Extract the [x, y] coordinate from the center of the cell holding the provided text.  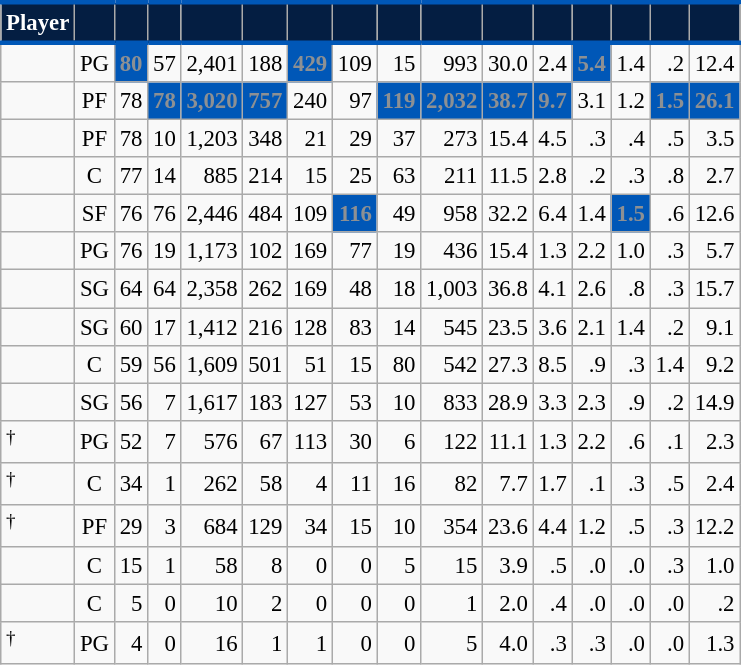
273 [452, 139]
993 [452, 62]
216 [266, 327]
5.7 [714, 251]
11 [354, 484]
30 [354, 441]
3.3 [552, 402]
501 [266, 364]
9.1 [714, 327]
2 [266, 604]
25 [354, 176]
6 [399, 441]
1,617 [212, 402]
12.4 [714, 62]
958 [452, 214]
7.7 [508, 484]
36.8 [508, 289]
97 [354, 101]
2,401 [212, 62]
3.9 [508, 566]
49 [399, 214]
2.6 [592, 289]
576 [212, 441]
5.4 [592, 62]
3,020 [212, 101]
59 [130, 364]
3.1 [592, 101]
542 [452, 364]
4.1 [552, 289]
12.2 [714, 526]
1.7 [552, 484]
429 [310, 62]
1,412 [212, 327]
9.2 [714, 364]
545 [452, 327]
129 [266, 526]
38.7 [508, 101]
60 [130, 327]
26.1 [714, 101]
8.5 [552, 364]
1,609 [212, 364]
348 [266, 139]
436 [452, 251]
17 [164, 327]
354 [452, 526]
113 [310, 441]
122 [452, 441]
51 [310, 364]
8 [266, 566]
57 [164, 62]
28.9 [508, 402]
757 [266, 101]
4.0 [508, 643]
83 [354, 327]
3.6 [552, 327]
23.6 [508, 526]
15.7 [714, 289]
53 [354, 402]
128 [310, 327]
119 [399, 101]
102 [266, 251]
37 [399, 139]
484 [266, 214]
67 [266, 441]
2,032 [452, 101]
Player [38, 22]
885 [212, 176]
27.3 [508, 364]
240 [310, 101]
214 [266, 176]
2.8 [552, 176]
18 [399, 289]
684 [212, 526]
2,358 [212, 289]
1,203 [212, 139]
188 [266, 62]
9.7 [552, 101]
2,446 [212, 214]
6.4 [552, 214]
127 [310, 402]
11.1 [508, 441]
14.9 [714, 402]
2.0 [508, 604]
4.5 [552, 139]
3.5 [714, 139]
21 [310, 139]
833 [452, 402]
63 [399, 176]
3 [164, 526]
11.5 [508, 176]
116 [354, 214]
2.7 [714, 176]
211 [452, 176]
52 [130, 441]
30.0 [508, 62]
12.6 [714, 214]
4.4 [552, 526]
48 [354, 289]
183 [266, 402]
1,003 [452, 289]
1,173 [212, 251]
32.2 [508, 214]
82 [452, 484]
2.1 [592, 327]
SF [95, 214]
23.5 [508, 327]
